Provide the [x, y] coordinate of the cell's center where the given text is located.  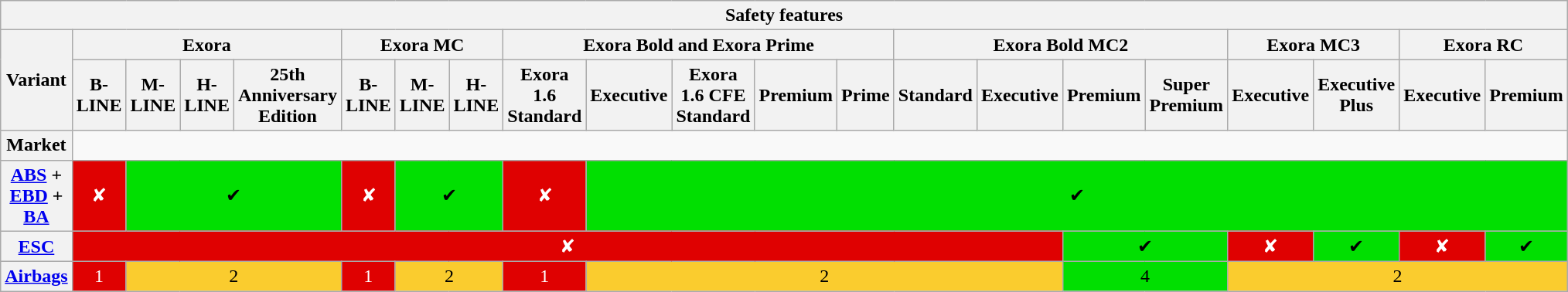
Super Premium [1186, 95]
Market [36, 145]
25th Anniversary Edition [288, 95]
Exora MC [422, 45]
Prime [866, 95]
Exora 1.6 CFE Standard [713, 95]
Safety features [784, 15]
Exora 1.6 Standard [544, 95]
Exora MC3 [1314, 45]
ESC [36, 246]
Variant [36, 80]
Standard [936, 95]
4 [1144, 277]
Exora [206, 45]
Exora RC [1484, 45]
Airbags [36, 277]
Executive Plus [1356, 95]
ABS + EBD + BA [36, 195]
Exora Bold and Exora Prime [699, 45]
Exora Bold MC2 [1061, 45]
